Find where the given text appears and provide that cell's center as (X, Y) coordinate. 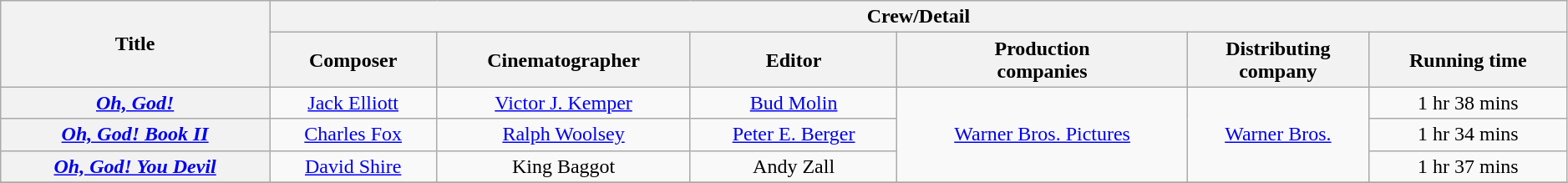
Title (135, 43)
Warner Bros. (1278, 135)
Peter E. Berger (794, 135)
1 hr 34 mins (1468, 135)
Composer (353, 60)
Warner Bros. Pictures (1043, 135)
Oh, God! You Devil (135, 166)
Running time (1468, 60)
King Baggot (564, 166)
Crew/Detail (919, 17)
Charles Fox (353, 135)
1 hr 37 mins (1468, 166)
1 hr 38 mins (1468, 103)
Victor J. Kemper (564, 103)
Distributing company (1278, 60)
Production companies (1043, 60)
Editor (794, 60)
Bud Molin (794, 103)
Andy Zall (794, 166)
Oh, God! (135, 103)
Ralph Woolsey (564, 135)
Cinematographer (564, 60)
David Shire (353, 166)
Oh, God! Book II (135, 135)
Jack Elliott (353, 103)
